Output the (x, y) coordinate of the center of the cell containing the given text.  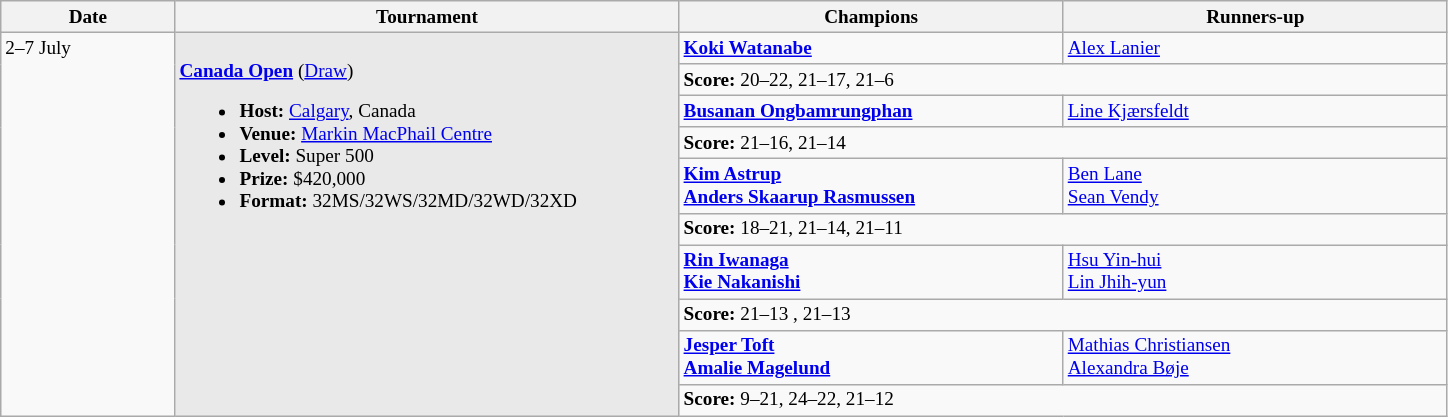
Champions (871, 17)
Mathias Christiansen Alexandra Bøje (1255, 357)
Koki Watanabe (871, 48)
Date (88, 17)
Alex Lanier (1255, 48)
Score: 21–16, 21–14 (1063, 143)
Runners-up (1255, 17)
Ben Lane Sean Vendy (1255, 186)
Canada Open (Draw)Host: Calgary, CanadaVenue: Markin MacPhail CentreLevel: Super 500Prize: $420,000Format: 32MS/32WS/32MD/32WD/32XD (427, 224)
Rin Iwanaga Kie Nakanishi (871, 272)
Score: 20–22, 21–17, 21–6 (1063, 80)
Score: 21–13 , 21–13 (1063, 315)
Busanan Ongbamrungphan (871, 111)
Line Kjærsfeldt (1255, 111)
Hsu Yin-hui Lin Jhih-yun (1255, 272)
2–7 July (88, 224)
Score: 9–21, 24–22, 21–12 (1063, 400)
Score: 18–21, 21–14, 21–11 (1063, 229)
Jesper Toft Amalie Magelund (871, 357)
Kim Astrup Anders Skaarup Rasmussen (871, 186)
Tournament (427, 17)
